For the text-containing cell, return its midpoint in (X, Y) coordinate format. 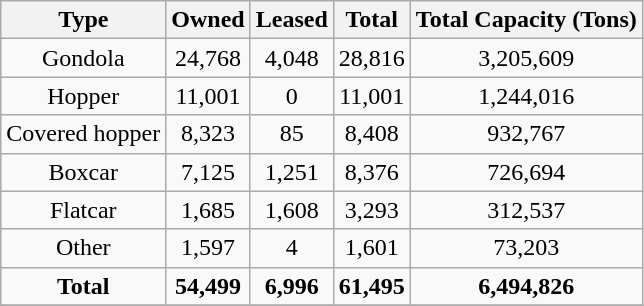
24,768 (208, 58)
Total Capacity (Tons) (526, 20)
6,996 (292, 286)
Boxcar (84, 172)
61,495 (372, 286)
28,816 (372, 58)
Type (84, 20)
312,537 (526, 210)
85 (292, 134)
Hopper (84, 96)
Covered hopper (84, 134)
Owned (208, 20)
3,293 (372, 210)
7,125 (208, 172)
Other (84, 248)
4 (292, 248)
8,323 (208, 134)
932,767 (526, 134)
1,601 (372, 248)
Flatcar (84, 210)
4,048 (292, 58)
1,608 (292, 210)
Leased (292, 20)
54,499 (208, 286)
1,251 (292, 172)
1,597 (208, 248)
6,494,826 (526, 286)
8,408 (372, 134)
73,203 (526, 248)
726,694 (526, 172)
3,205,609 (526, 58)
1,685 (208, 210)
0 (292, 96)
8,376 (372, 172)
1,244,016 (526, 96)
Gondola (84, 58)
